Scan for the cell matching the given text and deliver its [x, y] coordinate at center. 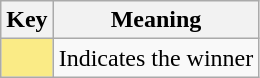
Key [27, 20]
Indicates the winner [156, 58]
Meaning [156, 20]
